Detect which cell encompasses the target text, then output its (x, y) center coordinate. 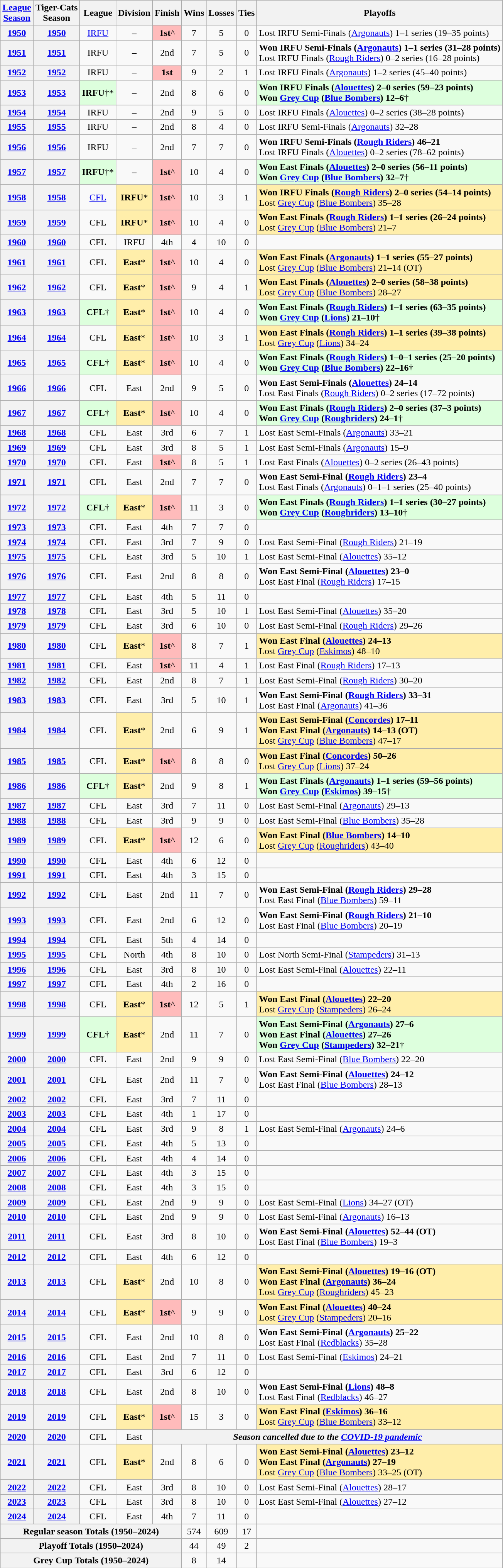
Lost East Semi-Final (Blue Bombers) 22–20 (380, 1059)
Ties (246, 13)
Won East Semi-Final (Alouettes) 23–0Lost East Final (Rough Riders) 17–15 (380, 576)
Lost East Semi-Final (Argonauts) 29–13 (380, 806)
Won East Finals (Rough Riders) 1–0–1 series (25–20 points)Won Grey Cup (Blue Bombers) 22–16† (380, 363)
Lost East Semi-Final (Alouettes) 22–11 (380, 970)
Lost East Semi-Final (Rough Riders) 29–26 (380, 626)
Lost East Semi-Final (Eskimos) 24–21 (380, 1357)
609 (221, 1531)
13 (221, 1143)
Won IRFU Semi-Finals (Argonauts) 1–1 series (31–28 points)Lost IRFU Finals (Rough Riders) 0–2 series (16–28 points) (380, 53)
574 (194, 1531)
44 (194, 1546)
Won East Semi-Final (Rough Riders) 21–10Lost East Final (Blue Bombers) 20–19 (380, 920)
Grey Cup Totals (1950–2024) (91, 1561)
Lost East Semi-Final (Alouettes) 35–20 (380, 611)
Lost IRFU Semi-Finals (Argonauts) 1–1 series (19–35 points) (380, 33)
Lost East Semi-Final (Rough Riders) 21–19 (380, 542)
1st (167, 73)
Lost East Semi-Final (Argonauts) 24–6 (380, 1129)
Lost East Semi-Final (Alouettes) 35–12 (380, 556)
Won IRFU Finals (Alouettes) 2–0 series (59–23 points)Won Grey Cup (Blue Bombers) 12–6† (380, 93)
Lost IRFU Semi-Finals (Argonauts) 32–28 (380, 127)
Won IRFU Finals (Rough Riders) 2–0 series (54–14 points)Lost Grey Cup (Blue Bombers) 35–28 (380, 197)
Lost East Semi-Final (Lions) 34–27 (OT) (380, 1202)
Won East Semi-Final (Alouettes) 52–44 (OT)Lost East Final (Blue Bombers) 19–3 (380, 1237)
Lost East Semi-Final (Alouettes) 28–17 (380, 1487)
Won East Finals (Rough Riders) 2–0 series (37–3 points)Won Grey Cup (Roughriders) 24–1† (380, 413)
Won East Finals (Rough Riders) 1–1 series (63–35 points)Won Grey Cup (Lions) 21–10† (380, 313)
Lost IRFU Finals (Argonauts) 1–2 series (45–40 points) (380, 73)
Lost North Semi-Final (Stampeders) 31–13 (380, 955)
LeagueSeason (17, 13)
Losses (221, 13)
Won East Finals (Rough Riders) 1–1 series (26–24 points)Lost Grey Cup (Blue Bombers) 21–7 (380, 222)
Won East Finals (Rough Riders) 1–1 series (30–27 points)Won Grey Cup (Roughriders) 13–10† (380, 507)
Won East Semi-Final (Concordes) 17–11Won East Final (Argonauts) 14–13 (OT)Lost Grey Cup (Blue Bombers) 47–17 (380, 731)
Regular season Totals (1950–2024) (91, 1531)
Lost IRFU Finals (Alouettes) 0–2 series (38–28 points) (380, 112)
Won East Final (Eskimos) 36–16Lost Grey Cup (Blue Bombers) 33–12 (380, 1417)
Won East Semi-Final (Argonauts) 25–22Lost East Final (Redblacks) 35–28 (380, 1337)
Playoffs (380, 13)
Division (134, 13)
Won East Finals (Argonauts) 1–1 series (55–27 points)Lost Grey Cup (Blue Bombers) 21–14 (OT) (380, 262)
Finish (167, 13)
Won East Finals (Rough Riders) 1–1 series (39–38 points)Lost Grey Cup (Lions) 34–24 (380, 337)
Won IRFU Semi-Finals (Rough Riders) 46–21Lost IRFU Finals (Alouettes) 0–2 series (78–62 points) (380, 147)
5th (167, 940)
Lost East Semi-Final (Blue Bombers) 35–28 (380, 820)
Won East Final (Blue Bombers) 14–10Lost Grey Cup (Roughriders) 43–40 (380, 840)
Season cancelled due to the COVID-19 pandemic (328, 1437)
Won East Semi-Final (Alouettes) 24–12Lost East Final (Blue Bombers) 28–13 (380, 1080)
16 (221, 984)
Tiger-CatsSeason (56, 13)
North (134, 955)
Won East Finals (Alouettes) 2–0 series (58–38 points)Lost Grey Cup (Blue Bombers) 28–27 (380, 287)
Won East Final (Alouettes) 22–20Lost Grey Cup (Stampeders) 26–24 (380, 1004)
Lost East Semi-Final (Alouettes) 27–12 (380, 1502)
Won East Final (Alouettes) 24–13Lost Grey Cup (Eskimos) 48–10 (380, 646)
Won East Semi-Final (Rough Riders) 23–4Lost East Finals (Argonauts) 0–1–1 series (25–40 points) (380, 482)
Lost East Semi-Final (Rough Riders) 30–20 (380, 680)
Won East Semi-Finals (Alouettes) 24–14Lost East Finals (Rough Riders) 0–2 series (17–72 points) (380, 388)
League (98, 13)
49 (221, 1546)
Won East Semi-Final (Rough Riders) 33–31Lost East Final (Argonauts) 41–36 (380, 700)
Won East Final (Concordes) 50–26Lost Grey Cup (Lions) 37–24 (380, 761)
Won East Semi-Final (Alouettes) 23–12Won East Final (Argonauts) 27–19Lost Grey Cup (Blue Bombers) 33–25 (OT) (380, 1462)
Won East Final (Alouettes) 40–24Lost Grey Cup (Stampeders) 20–16 (380, 1312)
Won East Finals (Argonauts) 1–1 series (59–56 points)Won Grey Cup (Eskimos) 39–15† (380, 786)
Won East Finals (Alouettes) 2–0 series (56–11 points)Won Grey Cup (Blue Bombers) 32–7† (380, 172)
Lost East Semi-Finals (Argonauts) 33–21 (380, 433)
Lost East Finals (Alouettes) 0–2 series (26–43 points) (380, 462)
Won East Semi-Final (Lions) 48–8 Lost East Final (Redblacks) 46–27 (380, 1392)
Wins (194, 13)
Playoff Totals (1950–2024) (91, 1546)
Won East Semi-Final (Rough Riders) 29–28Lost East Final (Blue Bombers) 59–11 (380, 895)
Lost East Semi-Finals (Argonauts) 15–9 (380, 448)
Won East Semi-Final (Argonauts) 27–6Won East Final (Alouettes) 27–26Won Grey Cup (Stampeders) 32–21† (380, 1034)
Lost East Final (Rough Riders) 17–13 (380, 666)
Lost East Semi-Final (Argonauts) 16–13 (380, 1217)
Won East Semi-Final (Alouettes) 19–16 (OT)Won East Final (Argonauts) 36–24Lost Grey Cup (Roughriders) 45–23 (380, 1282)
